Search for the cell housing the specified text and yield its [X, Y] center coordinate. 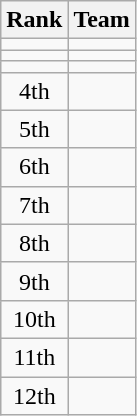
Rank [34, 20]
6th [34, 167]
9th [34, 281]
5th [34, 129]
8th [34, 243]
12th [34, 395]
11th [34, 357]
7th [34, 205]
Team [102, 20]
4th [34, 91]
10th [34, 319]
